Return the (x, y) coordinate for the center point of the cell that contains the specified text.  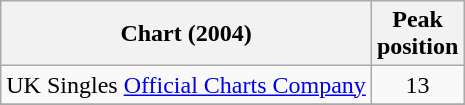
UK Singles Official Charts Company (186, 85)
Peakposition (417, 34)
13 (417, 85)
Chart (2004) (186, 34)
